Pinpoint the cell where the given text exists, returning its [x, y] midpoint coordinate. 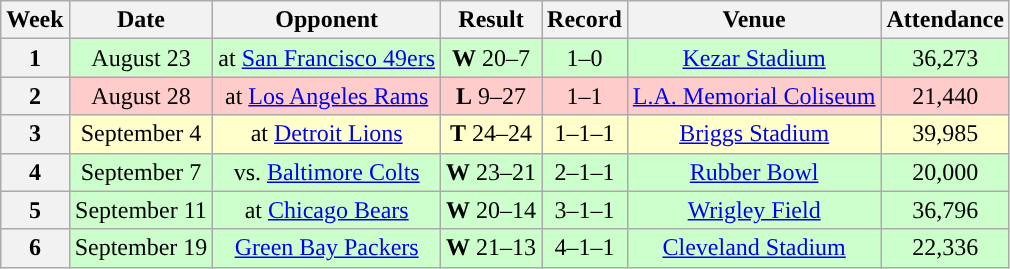
W 20–7 [492, 58]
6 [35, 248]
Date [141, 20]
2–1–1 [585, 172]
39,985 [945, 134]
L.A. Memorial Coliseum [754, 96]
3–1–1 [585, 210]
2 [35, 96]
Briggs Stadium [754, 134]
1–1 [585, 96]
Kezar Stadium [754, 58]
T 24–24 [492, 134]
August 23 [141, 58]
3 [35, 134]
36,796 [945, 210]
36,273 [945, 58]
22,336 [945, 248]
Result [492, 20]
20,000 [945, 172]
September 4 [141, 134]
Week [35, 20]
21,440 [945, 96]
at Los Angeles Rams [327, 96]
1 [35, 58]
Green Bay Packers [327, 248]
4 [35, 172]
Cleveland Stadium [754, 248]
at Chicago Bears [327, 210]
Record [585, 20]
September 7 [141, 172]
1–1–1 [585, 134]
at Detroit Lions [327, 134]
Wrigley Field [754, 210]
at San Francisco 49ers [327, 58]
September 19 [141, 248]
vs. Baltimore Colts [327, 172]
1–0 [585, 58]
Attendance [945, 20]
August 28 [141, 96]
W 21–13 [492, 248]
Rubber Bowl [754, 172]
W 23–21 [492, 172]
L 9–27 [492, 96]
5 [35, 210]
Venue [754, 20]
W 20–14 [492, 210]
Opponent [327, 20]
September 11 [141, 210]
4–1–1 [585, 248]
